From the cell containing the given text, extract its center point as (x, y) coordinate. 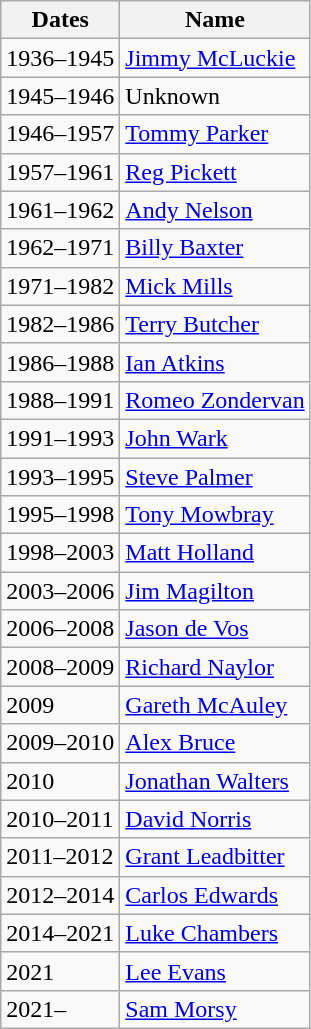
Reg Pickett (215, 172)
Terry Butcher (215, 324)
David Norris (215, 819)
Luke Chambers (215, 933)
Alex Bruce (215, 743)
Gareth McAuley (215, 705)
2008–2009 (60, 667)
1957–1961 (60, 172)
1993–1995 (60, 477)
2012–2014 (60, 895)
1986–1988 (60, 362)
2009–2010 (60, 743)
1961–1962 (60, 210)
Carlos Edwards (215, 895)
2006–2008 (60, 629)
2003–2006 (60, 591)
Richard Naylor (215, 667)
2009 (60, 705)
Steve Palmer (215, 477)
Andy Nelson (215, 210)
2021– (60, 1009)
1991–1993 (60, 438)
1945–1946 (60, 96)
1962–1971 (60, 248)
Jimmy McLuckie (215, 58)
1936–1945 (60, 58)
Tommy Parker (215, 134)
Jim Magilton (215, 591)
Jason de Vos (215, 629)
2014–2021 (60, 933)
Billy Baxter (215, 248)
Tony Mowbray (215, 515)
Grant Leadbitter (215, 857)
1946–1957 (60, 134)
Romeo Zondervan (215, 400)
Name (215, 20)
1995–1998 (60, 515)
Sam Morsy (215, 1009)
Jonathan Walters (215, 781)
1998–2003 (60, 553)
2021 (60, 971)
Dates (60, 20)
1988–1991 (60, 400)
2010 (60, 781)
Mick Mills (215, 286)
2011–2012 (60, 857)
2010–2011 (60, 819)
Unknown (215, 96)
1971–1982 (60, 286)
Lee Evans (215, 971)
Ian Atkins (215, 362)
Matt Holland (215, 553)
1982–1986 (60, 324)
John Wark (215, 438)
